Capture the cell that displays the provided text and extract its (x, y) central coordinate. 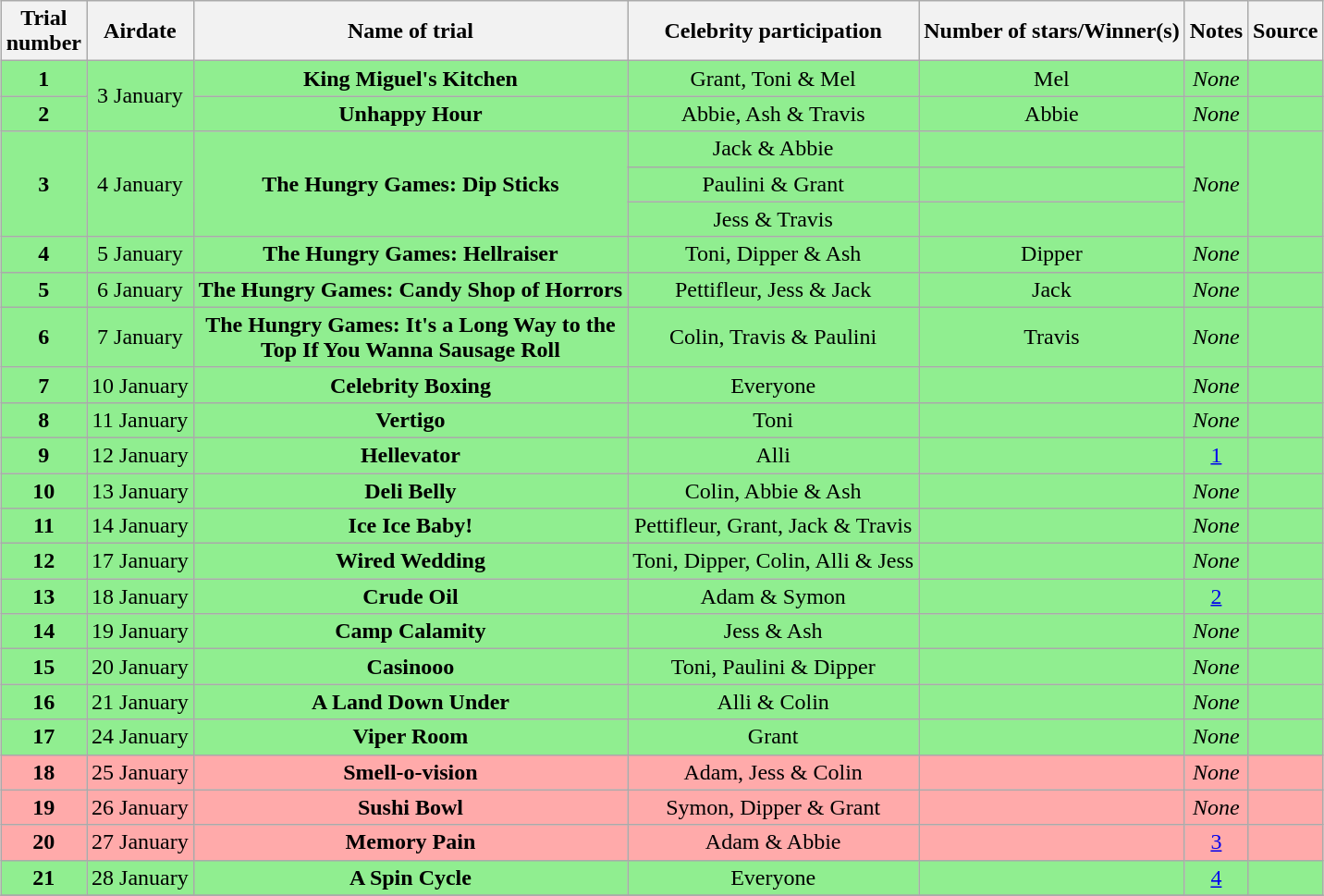
Memory Pain (411, 842)
20 (43, 842)
The Hungry Games: It's a Long Way to theTop If You Wanna Sausage Roll (411, 337)
Adam & Abbie (773, 842)
5 January (141, 254)
17 (43, 737)
Mel (1052, 79)
Toni, Dipper & Ash (773, 254)
13 (43, 596)
13 January (141, 491)
Abbie (1052, 114)
Colin, Travis & Paulini (773, 337)
17 January (141, 561)
Jack & Abbie (773, 149)
14 (43, 632)
21 (43, 878)
Pettifleur, Jess & Jack (773, 289)
9 (43, 455)
6 January (141, 289)
Wired Wedding (411, 561)
21 January (141, 702)
Jack (1052, 289)
Viper Room (411, 737)
Name of trial (411, 31)
Jess & Travis (773, 219)
The Hungry Games: Candy Shop of Horrors (411, 289)
Grant (773, 737)
7 (43, 385)
Source (1285, 31)
3 January (141, 96)
Sushi Bowl (411, 807)
Crude Oil (411, 596)
Notes (1216, 31)
Vertigo (411, 420)
25 January (141, 772)
12 (43, 561)
Grant, Toni & Mel (773, 79)
18 (43, 772)
Pettifleur, Grant, Jack & Travis (773, 526)
Adam & Symon (773, 596)
5 (43, 289)
Unhappy Hour (411, 114)
Ice Ice Baby! (411, 526)
24 January (141, 737)
Celebrity participation (773, 31)
12 January (141, 455)
14 January (141, 526)
Deli Belly (411, 491)
Abbie, Ash & Travis (773, 114)
Colin, Abbie & Ash (773, 491)
King Miguel's Kitchen (411, 79)
11 January (141, 420)
Toni (773, 420)
A Land Down Under (411, 702)
Smell-o-vision (411, 772)
Dipper (1052, 254)
7 January (141, 337)
27 January (141, 842)
Casinooo (411, 667)
The Hungry Games: Hellraiser (411, 254)
Trialnumber (43, 31)
Travis (1052, 337)
Number of stars/Winner(s) (1052, 31)
Paulini & Grant (773, 184)
Camp Calamity (411, 632)
Airdate (141, 31)
20 January (141, 667)
16 (43, 702)
Adam, Jess & Colin (773, 772)
10 (43, 491)
Celebrity Boxing (411, 385)
Hellevator (411, 455)
15 (43, 667)
18 January (141, 596)
28 January (141, 878)
Alli (773, 455)
6 (43, 337)
Toni, Dipper, Colin, Alli & Jess (773, 561)
A Spin Cycle (411, 878)
4 January (141, 184)
19 (43, 807)
The Hungry Games: Dip Sticks (411, 184)
Jess & Ash (773, 632)
11 (43, 526)
Toni, Paulini & Dipper (773, 667)
Alli & Colin (773, 702)
8 (43, 420)
19 January (141, 632)
26 January (141, 807)
10 January (141, 385)
Symon, Dipper & Grant (773, 807)
